Return the (X, Y) coordinate for the center point of the cell that contains the specified text.  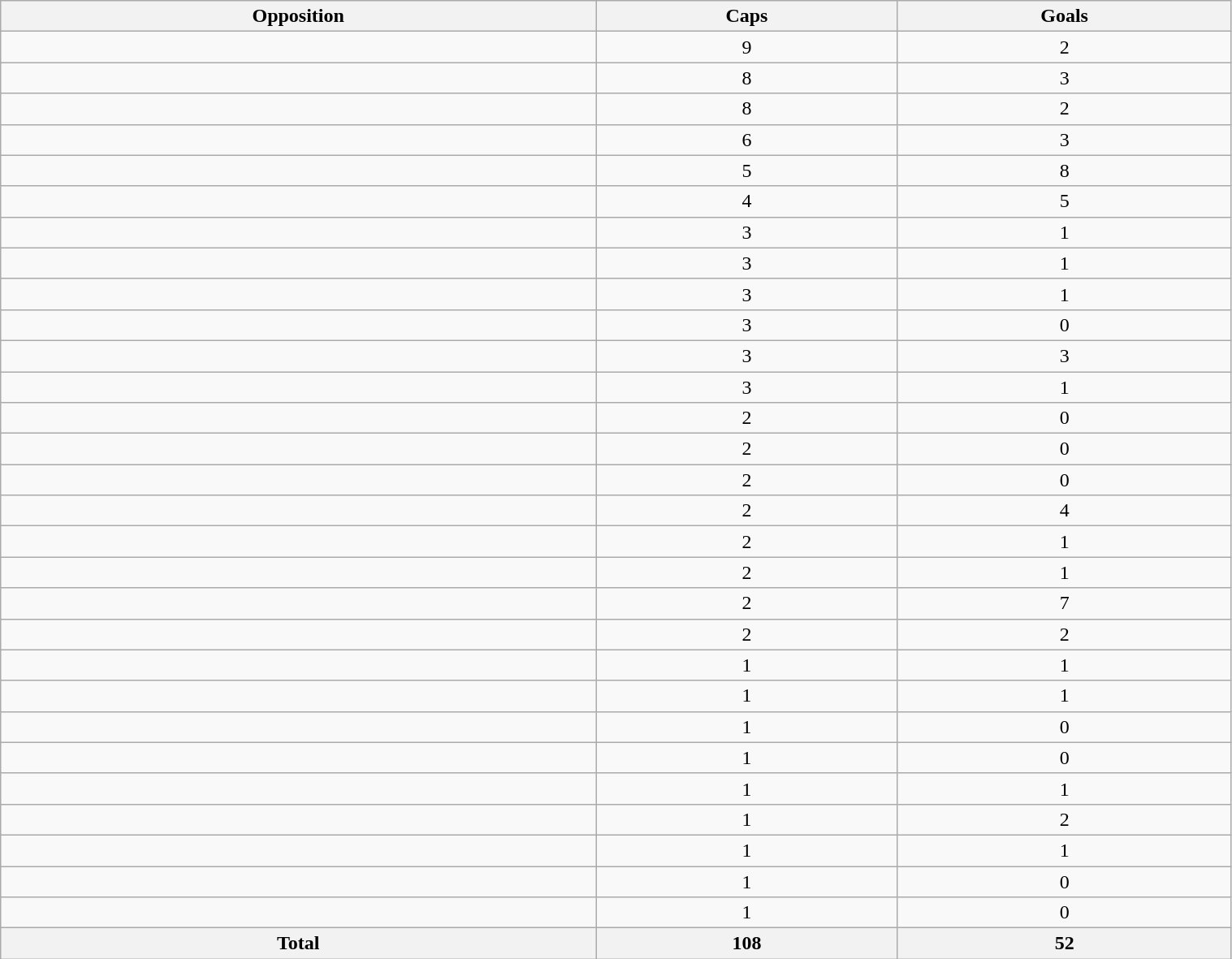
6 (747, 140)
108 (747, 944)
Opposition (299, 16)
7 (1064, 603)
Goals (1064, 16)
Caps (747, 16)
9 (747, 47)
Total (299, 944)
52 (1064, 944)
